Identify which cell holds the provided text, then report its (X, Y) central coordinate. 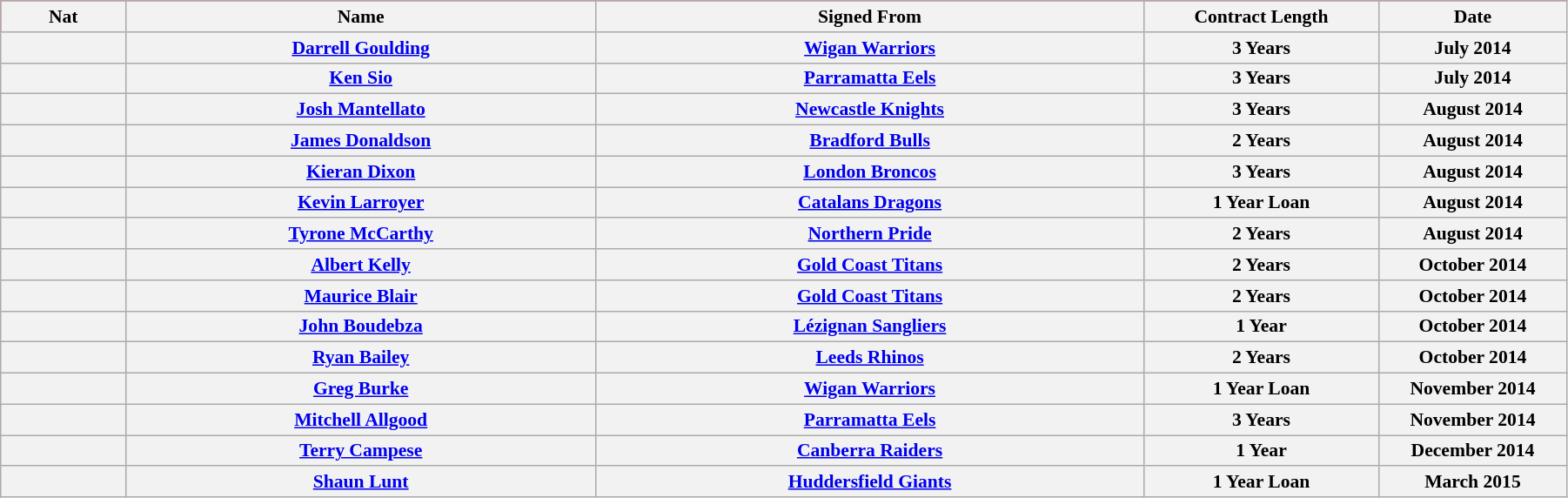
Huddersfield Giants (870, 482)
James Donaldson (361, 141)
John Boudebza (361, 326)
Date (1472, 17)
Ken Sio (361, 78)
March 2015 (1472, 482)
December 2014 (1472, 451)
Terry Campese (361, 451)
Canberra Raiders (870, 451)
Mitchell Allgood (361, 420)
Lézignan Sangliers (870, 326)
London Broncos (870, 172)
Tyrone McCarthy (361, 234)
Maurice Blair (361, 296)
Contract Length (1261, 17)
Nat (64, 17)
Northern Pride (870, 234)
Bradford Bulls (870, 141)
Catalans Dragons (870, 203)
Signed From (870, 17)
Kieran Dixon (361, 172)
Albert Kelly (361, 265)
Name (361, 17)
Leeds Rhinos (870, 358)
Greg Burke (361, 389)
Newcastle Knights (870, 110)
Darrell Goulding (361, 48)
Ryan Bailey (361, 358)
Kevin Larroyer (361, 203)
Josh Mantellato (361, 110)
Shaun Lunt (361, 482)
